Capture the cell that displays the provided text and extract its (x, y) central coordinate. 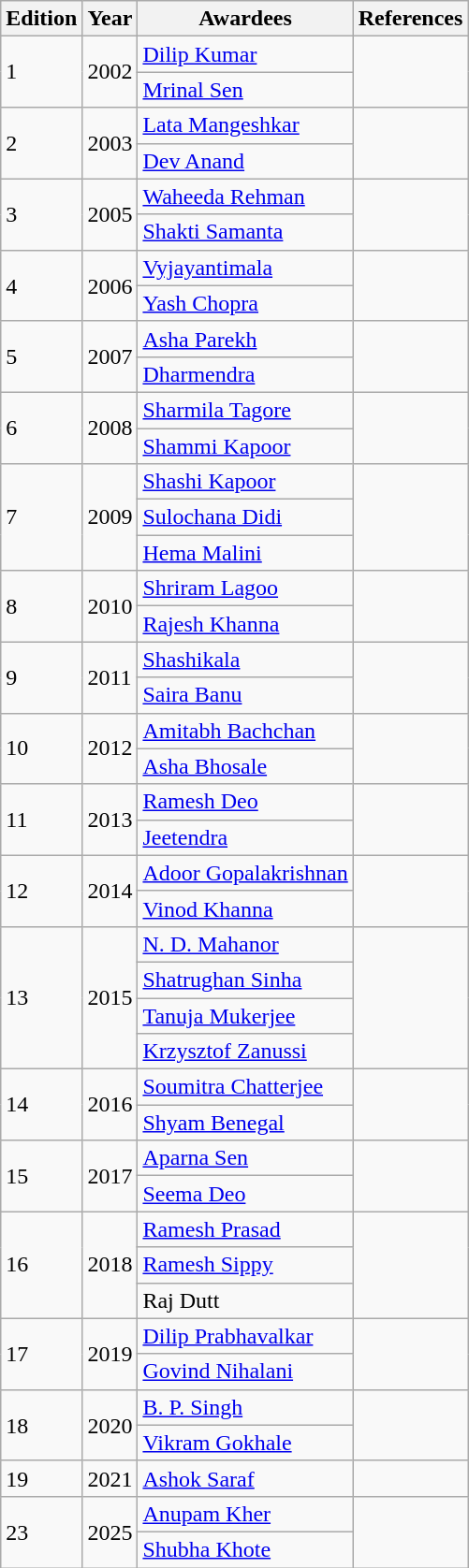
2014 (110, 891)
Vinod Khanna (245, 908)
Awardees (245, 19)
2017 (110, 1176)
Soumitra Chatterjee (245, 1087)
2002 (110, 72)
8 (41, 606)
Tanuja Mukerjee (245, 1015)
2018 (110, 1265)
2016 (110, 1105)
Dilip Prabhavalkar (245, 1336)
Shakti Samanta (245, 232)
16 (41, 1265)
Sulochana Didi (245, 517)
References (410, 19)
Shyam Benegal (245, 1123)
2007 (110, 356)
Hema Malini (245, 553)
Govind Nihalani (245, 1372)
18 (41, 1425)
2012 (110, 748)
Adoor Gopalakrishnan (245, 873)
2008 (110, 428)
B. P. Singh (245, 1407)
Shashikala (245, 660)
14 (41, 1105)
Mrinal Sen (245, 90)
4 (41, 285)
Raj Dutt (245, 1300)
5 (41, 356)
Shatrughan Sinha (245, 980)
2013 (110, 820)
10 (41, 748)
19 (41, 1478)
Yash Chopra (245, 303)
Dilip Kumar (245, 54)
Dev Anand (245, 161)
Shashi Kapoor (245, 482)
3 (41, 214)
2011 (110, 677)
2021 (110, 1478)
Ramesh Sippy (245, 1265)
2005 (110, 214)
Seema Deo (245, 1194)
Ramesh Deo (245, 802)
Aparna Sen (245, 1158)
N. D. Mahanor (245, 944)
15 (41, 1176)
2009 (110, 517)
Vyjayantimala (245, 268)
Dharmendra (245, 374)
Lata Mangeshkar (245, 125)
23 (41, 1532)
Ramesh Prasad (245, 1229)
6 (41, 428)
1 (41, 72)
13 (41, 997)
2003 (110, 143)
Saira Banu (245, 695)
12 (41, 891)
11 (41, 820)
Rajesh Khanna (245, 624)
2010 (110, 606)
Waheeda Rehman (245, 196)
Amitabh Bachchan (245, 731)
Asha Bhosale (245, 766)
2006 (110, 285)
Anupam Kher (245, 1514)
17 (41, 1354)
Shubha Khote (245, 1549)
2 (41, 143)
Jeetendra (245, 837)
Shriram Lagoo (245, 588)
9 (41, 677)
2019 (110, 1354)
Sharmila Tagore (245, 410)
Shammi Kapoor (245, 446)
2020 (110, 1425)
2015 (110, 997)
Asha Parekh (245, 339)
Edition (41, 19)
Krzysztof Zanussi (245, 1052)
Year (110, 19)
7 (41, 517)
Ashok Saraf (245, 1478)
2025 (110, 1532)
Vikram Gokhale (245, 1443)
